Return the [x, y] coordinate for the center point of the cell that contains the specified text.  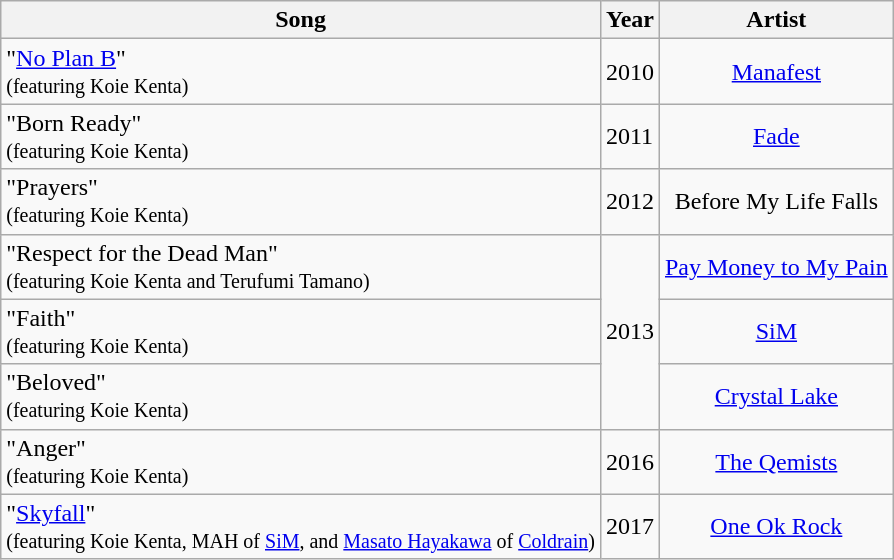
2011 [630, 136]
Song [301, 20]
"Prayers"(featuring Koie Kenta) [301, 202]
2017 [630, 526]
Artist [776, 20]
Year [630, 20]
The Qemists [776, 462]
"No Plan B"(featuring Koie Kenta) [301, 72]
2016 [630, 462]
"Faith"(featuring Koie Kenta) [301, 332]
Fade [776, 136]
2012 [630, 202]
"Born Ready"(featuring Koie Kenta) [301, 136]
Manafest [776, 72]
2013 [630, 332]
"Skyfall"(featuring Koie Kenta, MAH of SiM, and Masato Hayakawa of Coldrain) [301, 526]
SiM [776, 332]
Crystal Lake [776, 396]
"Anger"(featuring Koie Kenta) [301, 462]
One Ok Rock [776, 526]
"Respect for the Dead Man"(featuring Koie Kenta and Terufumi Tamano) [301, 266]
2010 [630, 72]
"Beloved"(featuring Koie Kenta) [301, 396]
Before My Life Falls [776, 202]
Pay Money to My Pain [776, 266]
